Return the (X, Y) coordinate for the center point of the cell that contains the specified text.  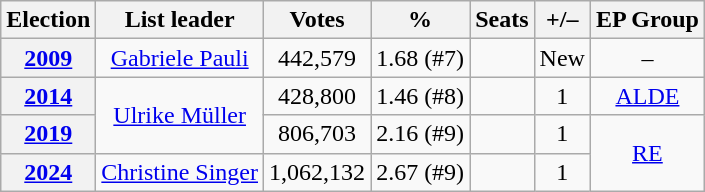
Votes (318, 20)
2.16 (#9) (420, 134)
1.68 (#7) (420, 58)
2024 (48, 172)
ALDE (647, 96)
RE (647, 153)
Seats (502, 20)
1,062,132 (318, 172)
EP Group (647, 20)
442,579 (318, 58)
806,703 (318, 134)
Gabriele Pauli (180, 58)
Election (48, 20)
Ulrike Müller (180, 115)
2019 (48, 134)
List leader (180, 20)
2014 (48, 96)
2.67 (#9) (420, 172)
% (420, 20)
428,800 (318, 96)
– (647, 58)
+/– (562, 20)
New (562, 58)
Christine Singer (180, 172)
2009 (48, 58)
1.46 (#8) (420, 96)
